Output the [X, Y] coordinate of the center of the cell containing the given text.  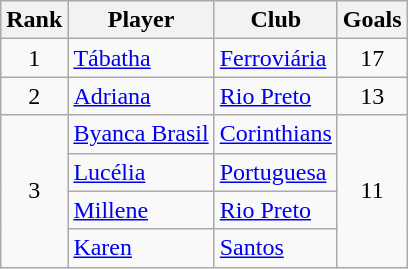
Rank [34, 20]
Goals [372, 20]
17 [372, 58]
Player [141, 20]
Portuguesa [276, 172]
Millene [141, 210]
Club [276, 20]
Tábatha [141, 58]
11 [372, 191]
Adriana [141, 96]
13 [372, 96]
Byanca Brasil [141, 134]
1 [34, 58]
Santos [276, 248]
Karen [141, 248]
Ferroviária [276, 58]
3 [34, 191]
Lucélia [141, 172]
Corinthians [276, 134]
2 [34, 96]
